Detect which cell encompasses the target text, then output its (X, Y) center coordinate. 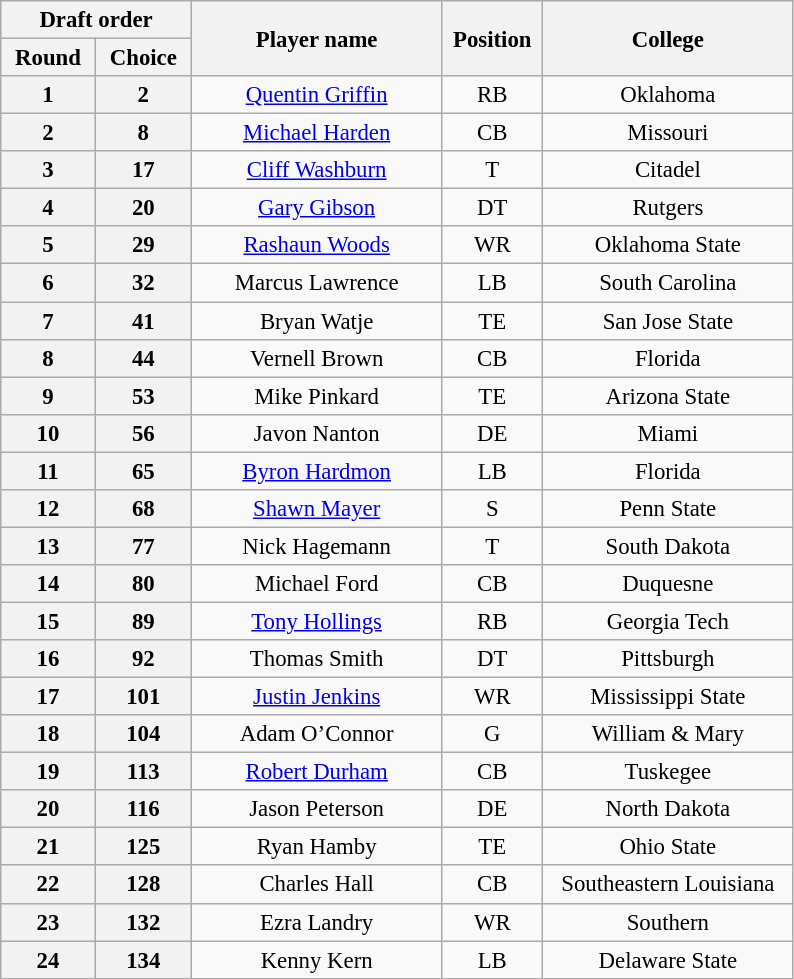
Nick Hagemann (316, 546)
Penn State (668, 509)
Javon Nanton (316, 433)
Citadel (668, 170)
William & Mary (668, 734)
6 (48, 283)
104 (143, 734)
Michael Ford (316, 584)
Player name (316, 38)
South Carolina (668, 283)
80 (143, 584)
Southern (668, 922)
16 (48, 659)
11 (48, 471)
Duquesne (668, 584)
S (492, 509)
Southeastern Louisiana (668, 885)
44 (143, 358)
Pittsburgh (668, 659)
5 (48, 245)
56 (143, 433)
41 (143, 321)
Tuskegee (668, 772)
South Dakota (668, 546)
128 (143, 885)
G (492, 734)
Rutgers (668, 208)
Rashaun Woods (316, 245)
Georgia Tech (668, 621)
Miami (668, 433)
Marcus Lawrence (316, 283)
77 (143, 546)
Byron Hardmon (316, 471)
Oklahoma (668, 95)
89 (143, 621)
125 (143, 847)
Ohio State (668, 847)
19 (48, 772)
13 (48, 546)
29 (143, 245)
23 (48, 922)
10 (48, 433)
Mississippi State (668, 697)
53 (143, 396)
92 (143, 659)
101 (143, 697)
Ryan Hamby (316, 847)
32 (143, 283)
Mike Pinkard (316, 396)
113 (143, 772)
22 (48, 885)
Justin Jenkins (316, 697)
Charles Hall (316, 885)
7 (48, 321)
Gary Gibson (316, 208)
14 (48, 584)
132 (143, 922)
Round (48, 58)
Missouri (668, 133)
Jason Peterson (316, 809)
Thomas Smith (316, 659)
Quentin Griffin (316, 95)
Kenny Kern (316, 960)
65 (143, 471)
116 (143, 809)
Michael Harden (316, 133)
Vernell Brown (316, 358)
21 (48, 847)
Ezra Landry (316, 922)
134 (143, 960)
4 (48, 208)
18 (48, 734)
Bryan Watje (316, 321)
Adam O’Connor (316, 734)
1 (48, 95)
Cliff Washburn (316, 170)
9 (48, 396)
24 (48, 960)
Delaware State (668, 960)
68 (143, 509)
North Dakota (668, 809)
Draft order (96, 20)
Robert Durham (316, 772)
12 (48, 509)
Oklahoma State (668, 245)
Position (492, 38)
Shawn Mayer (316, 509)
College (668, 38)
Tony Hollings (316, 621)
San Jose State (668, 321)
Arizona State (668, 396)
15 (48, 621)
Choice (143, 58)
3 (48, 170)
